Output the (x, y) coordinate of the center of the cell containing the given text.  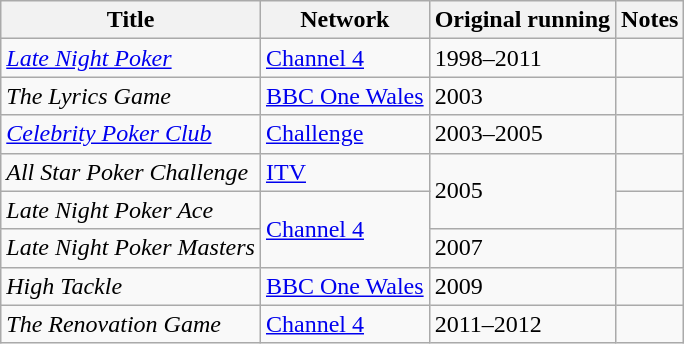
The Lyrics Game (131, 96)
High Tackle (131, 286)
ITV (344, 172)
All Star Poker Challenge (131, 172)
Notes (650, 20)
2003–2005 (522, 134)
The Renovation Game (131, 324)
Title (131, 20)
Challenge (344, 134)
Late Night Poker (131, 58)
2009 (522, 286)
2007 (522, 248)
Late Night Poker Masters (131, 248)
Network (344, 20)
2011–2012 (522, 324)
2003 (522, 96)
1998–2011 (522, 58)
Original running (522, 20)
Late Night Poker Ace (131, 210)
Celebrity Poker Club (131, 134)
2005 (522, 191)
